Detect which cell encompasses the target text, then output its [x, y] center coordinate. 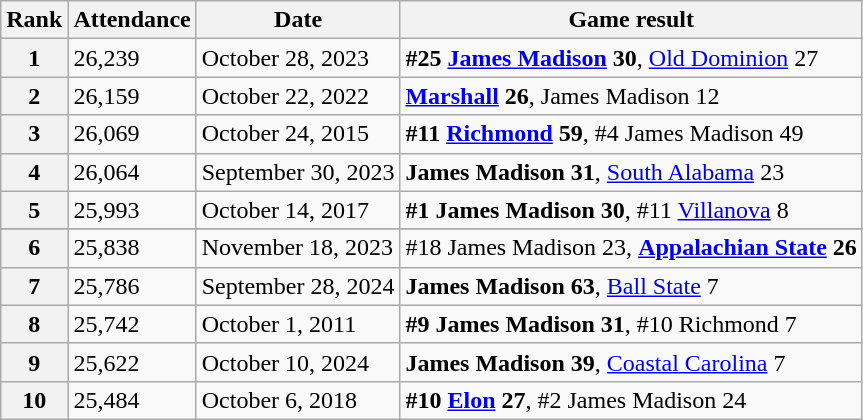
25,742 [132, 324]
10 [34, 400]
#1 James Madison 30, #11 Villanova 8 [631, 210]
September 28, 2024 [298, 286]
26,064 [132, 172]
26,159 [132, 96]
October 14, 2017 [298, 210]
3 [34, 134]
25,484 [132, 400]
7 [34, 286]
6 [34, 248]
October 24, 2015 [298, 134]
October 1, 2011 [298, 324]
5 [34, 210]
#25 James Madison 30, Old Dominion 27 [631, 58]
James Madison 31, South Alabama 23 [631, 172]
Date [298, 20]
October 10, 2024 [298, 362]
2 [34, 96]
25,838 [132, 248]
September 30, 2023 [298, 172]
#18 James Madison 23, Appalachian State 26 [631, 248]
Rank [34, 20]
November 18, 2023 [298, 248]
26,239 [132, 58]
8 [34, 324]
James Madison 39, Coastal Carolina 7 [631, 362]
#11 Richmond 59, #4 James Madison 49 [631, 134]
9 [34, 362]
#9 James Madison 31, #10 Richmond 7 [631, 324]
James Madison 63, Ball State 7 [631, 286]
1 [34, 58]
4 [34, 172]
25,622 [132, 362]
25,993 [132, 210]
October 28, 2023 [298, 58]
Game result [631, 20]
25,786 [132, 286]
October 6, 2018 [298, 400]
Attendance [132, 20]
Marshall 26, James Madison 12 [631, 96]
October 22, 2022 [298, 96]
#10 Elon 27, #2 James Madison 24 [631, 400]
26,069 [132, 134]
